Output the (x, y) coordinate of the center of the cell containing the given text.  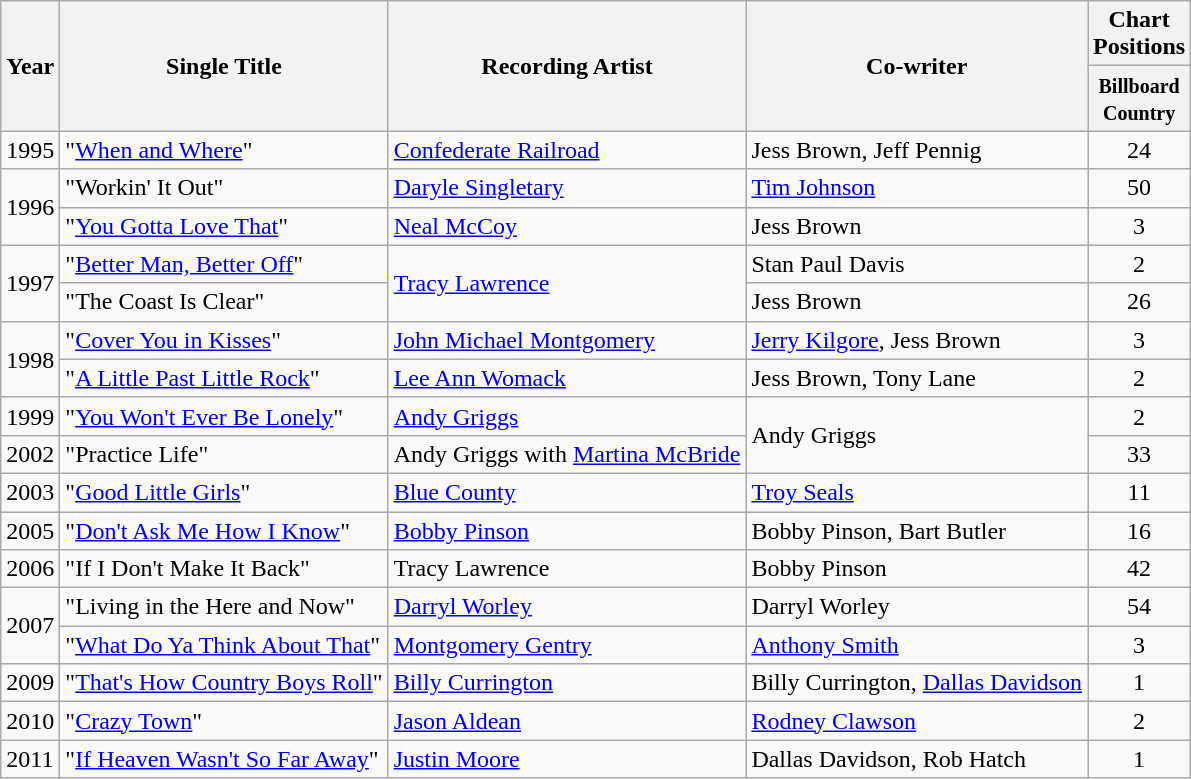
Dallas Davidson, Rob Hatch (917, 759)
2003 (30, 492)
Andy Griggs with Martina McBride (567, 454)
Jess Brown, Tony Lane (917, 378)
2009 (30, 683)
2006 (30, 569)
Montgomery Gentry (567, 645)
"The Coast Is Clear" (224, 302)
Co-writer (917, 66)
John Michael Montgomery (567, 340)
Anthony Smith (917, 645)
54 (1140, 607)
1998 (30, 359)
26 (1140, 302)
"Cover You in Kisses" (224, 340)
11 (1140, 492)
Billy Currington (567, 683)
Blue County (567, 492)
"Crazy Town" (224, 721)
Tim Johnson (917, 188)
"A Little Past Little Rock" (224, 378)
"You Gotta Love That" (224, 226)
42 (1140, 569)
1996 (30, 207)
"What Do Ya Think About That" (224, 645)
"If Heaven Wasn't So Far Away" (224, 759)
"When and Where" (224, 150)
Jason Aldean (567, 721)
"You Won't Ever Be Lonely" (224, 416)
16 (1140, 531)
Bobby Pinson, Bart Butler (917, 531)
2010 (30, 721)
"Better Man, Better Off" (224, 264)
2002 (30, 454)
Justin Moore (567, 759)
"Practice Life" (224, 454)
Jess Brown, Jeff Pennig (917, 150)
Rodney Clawson (917, 721)
1995 (30, 150)
"Workin' It Out" (224, 188)
2011 (30, 759)
Year (30, 66)
"Good Little Girls" (224, 492)
Billy Currington, Dallas Davidson (917, 683)
Daryle Singletary (567, 188)
33 (1140, 454)
"That's How Country Boys Roll" (224, 683)
1999 (30, 416)
Jerry Kilgore, Jess Brown (917, 340)
Single Title (224, 66)
Stan Paul Davis (917, 264)
Lee Ann Womack (567, 378)
24 (1140, 150)
Chart Positions (1140, 34)
2007 (30, 626)
Recording Artist (567, 66)
50 (1140, 188)
Confederate Railroad (567, 150)
2005 (30, 531)
"If I Don't Make It Back" (224, 569)
1997 (30, 283)
Troy Seals (917, 492)
Billboard Country (1140, 98)
"Don't Ask Me How I Know" (224, 531)
"Living in the Here and Now" (224, 607)
Neal McCoy (567, 226)
